For the text-containing cell, return its midpoint in [X, Y] coordinate format. 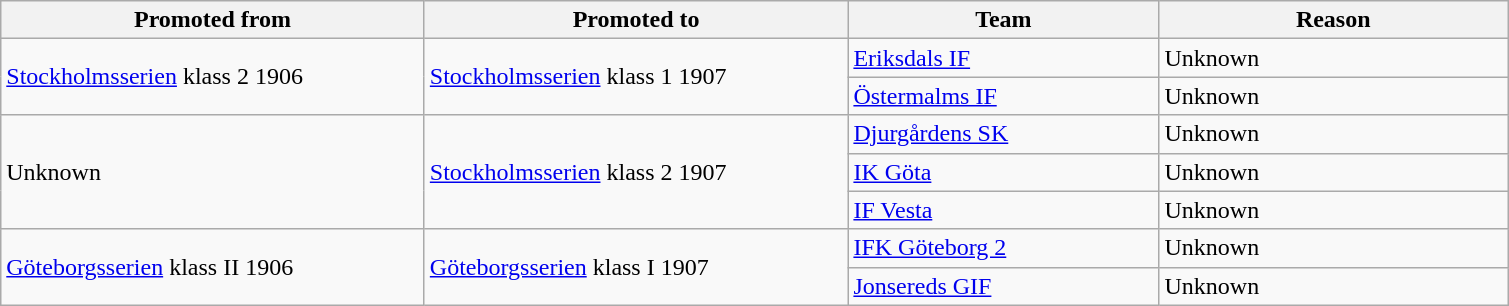
Göteborgsserien klass I 1907 [636, 267]
Reason [1334, 20]
IF Vesta [1004, 210]
Djurgårdens SK [1004, 134]
Jonsereds GIF [1004, 286]
Stockholmsserien klass 2 1906 [213, 77]
Eriksdals IF [1004, 58]
Stockholmsserien klass 1 1907 [636, 77]
Östermalms IF [1004, 96]
Promoted to [636, 20]
Promoted from [213, 20]
Team [1004, 20]
Stockholmsserien klass 2 1907 [636, 172]
IK Göta [1004, 172]
Göteborgsserien klass II 1906 [213, 267]
IFK Göteborg 2 [1004, 248]
